Find where the given text appears and provide that cell's center as [X, Y] coordinate. 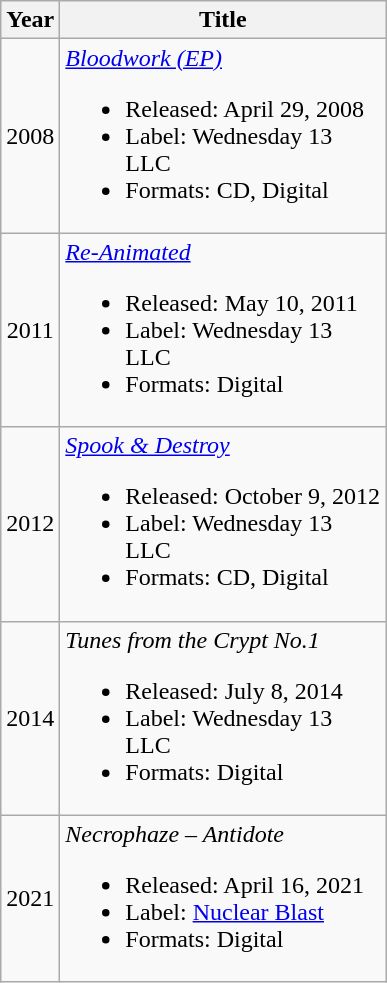
2011 [30, 330]
2014 [30, 718]
2008 [30, 136]
Bloodwork (EP)Released: April 29, 2008Label: Wednesday 13 LLCFormats: CD, Digital [223, 136]
2021 [30, 898]
Spook & DestroyReleased: October 9, 2012Label: Wednesday 13 LLCFormats: CD, Digital [223, 524]
Tunes from the Crypt No.1Released: July 8, 2014Label: Wednesday 13 LLCFormats: Digital [223, 718]
Title [223, 20]
2012 [30, 524]
Year [30, 20]
Re-AnimatedReleased: May 10, 2011Label: Wednesday 13 LLCFormats: Digital [223, 330]
Necrophaze – AntidoteReleased: April 16, 2021Label: Nuclear BlastFormats: Digital [223, 898]
